Detect which cell encompasses the target text, then output its [X, Y] center coordinate. 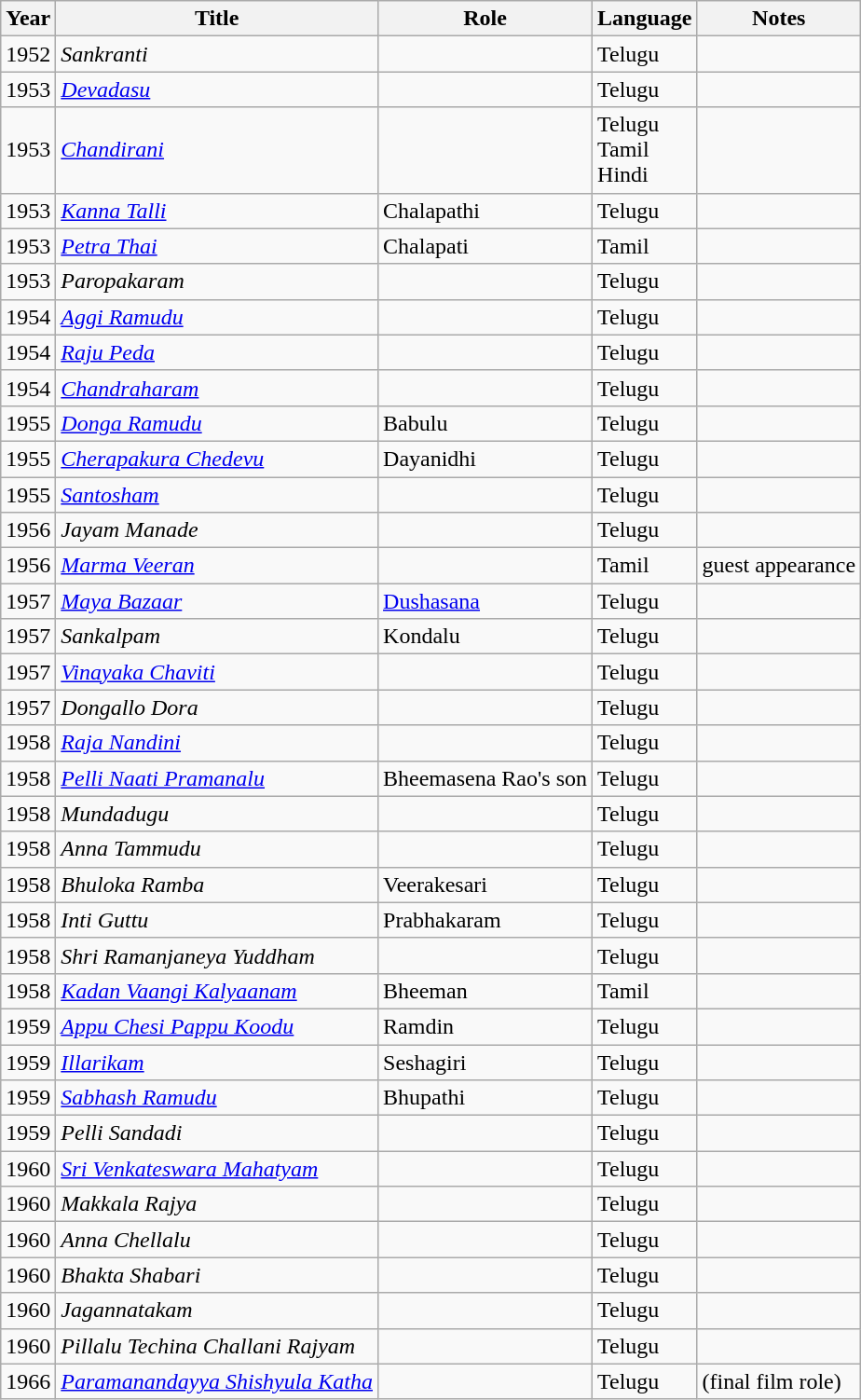
Veerakesari [485, 885]
Devadasu [217, 89]
Pillalu Techina Challani Rajyam [217, 1346]
Chalapati [485, 246]
Mundadugu [217, 814]
Appu Chesi Pappu Koodu [217, 1026]
Raju Peda [217, 352]
Kondalu [485, 637]
Makkala Rajya [217, 1204]
Cherapakura Chedevu [217, 459]
Seshagiri [485, 1062]
Sankranti [217, 54]
Pelli Sandadi [217, 1133]
Maya Bazaar [217, 601]
Bhupathi [485, 1098]
Prabhakaram [485, 920]
Dushasana [485, 601]
Anna Chellalu [217, 1240]
Jagannatakam [217, 1311]
(final film role) [779, 1381]
Sabhash Ramudu [217, 1098]
Bhakta Shabari [217, 1275]
Chandirani [217, 150]
Bhuloka Ramba [217, 885]
Chandraharam [217, 388]
1966 [28, 1381]
Dayanidhi [485, 459]
Bheemasena Rao's son [485, 778]
Santosham [217, 495]
Bheeman [485, 991]
Sri Venkateswara Mahatyam [217, 1169]
Jayam Manade [217, 530]
Ramdin [485, 1026]
Dongallo Dora [217, 707]
Shri Ramanjaneya Yuddham [217, 955]
Paramanandayya Shishyula Katha [217, 1381]
Anna Tammudu [217, 849]
Donga Ramudu [217, 423]
Title [217, 19]
Language [645, 19]
Sankalpam [217, 637]
guest appearance [779, 566]
Petra Thai [217, 246]
Babulu [485, 423]
Aggi Ramudu [217, 317]
Role [485, 19]
Year [28, 19]
Paropakaram [217, 281]
Marma Veeran [217, 566]
TeluguTamilHindi [645, 150]
Pelli Naati Pramanalu [217, 778]
Inti Guttu [217, 920]
Kanna Talli [217, 211]
Chalapathi [485, 211]
1952 [28, 54]
Kadan Vaangi Kalyaanam [217, 991]
Notes [779, 19]
Raja Nandini [217, 743]
Vinayaka Chaviti [217, 672]
Illarikam [217, 1062]
